Search for the cell housing the specified text and yield its (x, y) center coordinate. 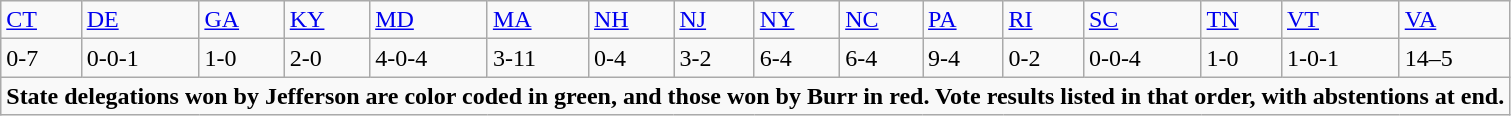
3-11 (538, 58)
VA (1454, 20)
CT (41, 20)
TN (1241, 20)
9-4 (963, 58)
2-0 (326, 58)
0-0-4 (1142, 58)
4-0-4 (429, 58)
3-2 (714, 58)
1-0-1 (1340, 58)
NC (882, 20)
KY (326, 20)
MD (429, 20)
DE (140, 20)
SC (1142, 20)
14–5 (1454, 58)
GA (242, 20)
RI (1043, 20)
0-2 (1043, 58)
PA (963, 20)
VT (1340, 20)
0-4 (630, 58)
0-7 (41, 58)
NY (796, 20)
NH (630, 20)
MA (538, 20)
0-0-1 (140, 58)
NJ (714, 20)
